Capture the cell that displays the provided text and extract its [X, Y] central coordinate. 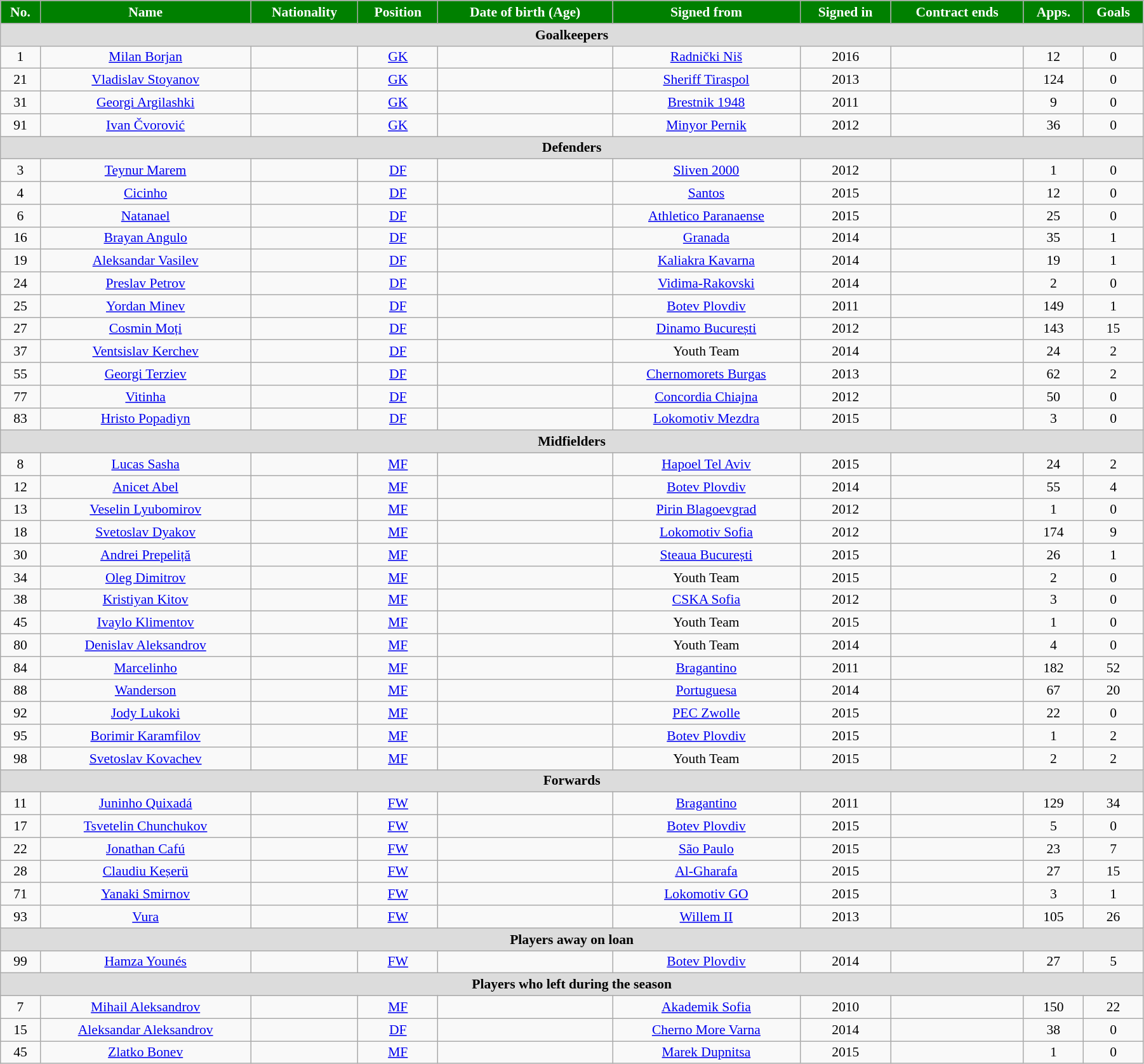
50 [1054, 397]
Cherno More Varna [707, 1030]
Ivan Čvorović [145, 125]
Defenders [572, 148]
Players away on loan [572, 940]
Natanael [145, 216]
Juninho Quixadá [145, 804]
88 [20, 691]
28 [20, 872]
Position [398, 12]
Aleksandar Vasilev [145, 261]
Georgi Terziev [145, 374]
Lokomotiv GO [707, 894]
Vidima-Rakovski [707, 284]
16 [20, 238]
Athletico Paranaense [707, 216]
Lokomotiv Sofia [707, 533]
Hristo Popadiyn [145, 419]
Nationality [305, 12]
Kaliakra Kavarna [707, 261]
Jonathan Cafú [145, 849]
92 [20, 714]
83 [20, 419]
Hamza Younés [145, 962]
Marek Dupnitsa [707, 1053]
Svetoslav Kovachev [145, 759]
Tsvetelin Chunchukov [145, 827]
Georgi Argilashki [145, 103]
Forwards [572, 781]
Lokomotiv Mezdra [707, 419]
77 [20, 397]
Brestnik 1948 [707, 103]
Sliven 2000 [707, 171]
Signed in [846, 12]
91 [20, 125]
21 [20, 80]
Veselin Lyubomirov [145, 510]
Brayan Angulo [145, 238]
São Paulo [707, 849]
Al-Gharafa [707, 872]
23 [1054, 849]
Jody Lukoki [145, 714]
Dinamo București [707, 329]
Pirin Blagoevgrad [707, 510]
124 [1054, 80]
PEC Zwolle [707, 714]
Date of birth (Age) [526, 12]
37 [20, 352]
Goalkeepers [572, 35]
2010 [846, 1007]
Name [145, 12]
13 [20, 510]
Portuguesa [707, 691]
Kristiyan Kitov [145, 600]
Granada [707, 238]
93 [20, 917]
Players who left during the season [572, 985]
105 [1054, 917]
Chernomorets Burgas [707, 374]
Vitinha [145, 397]
95 [20, 736]
30 [20, 555]
84 [20, 668]
Signed from [707, 12]
Hapoel Tel Aviv [707, 465]
18 [20, 533]
No. [20, 12]
31 [20, 103]
Yordan Minev [145, 306]
Minyor Pernik [707, 125]
Preslav Petrov [145, 284]
Steaua București [707, 555]
11 [20, 804]
71 [20, 894]
Wanderson [145, 691]
98 [20, 759]
Cicinho [145, 193]
Aleksandar Aleksandrov [145, 1030]
52 [1114, 668]
143 [1054, 329]
Mihail Aleksandrov [145, 1007]
Santos [707, 193]
2016 [846, 57]
Marcelinho [145, 668]
Sheriff Tiraspol [707, 80]
Yanaki Smirnov [145, 894]
6 [20, 216]
35 [1054, 238]
182 [1054, 668]
CSKA Sofia [707, 600]
67 [1054, 691]
Oleg Dimitrov [145, 578]
Apps. [1054, 12]
Willem II [707, 917]
Denislav Aleksandrov [145, 646]
Cosmin Moți [145, 329]
Akademik Sofia [707, 1007]
Andrei Prepeliță [145, 555]
Svetoslav Dyakov [145, 533]
Radnički Niš [707, 57]
129 [1054, 804]
Goals [1114, 12]
Vura [145, 917]
Teynur Marem [145, 171]
Contract ends [957, 12]
150 [1054, 1007]
80 [20, 646]
Ventsislav Kerchev [145, 352]
174 [1054, 533]
Vladislav Stoyanov [145, 80]
Midfielders [572, 442]
Zlatko Bonev [145, 1053]
20 [1114, 691]
Lucas Sasha [145, 465]
17 [20, 827]
Borimir Karamfilov [145, 736]
8 [20, 465]
Milan Borjan [145, 57]
Anicet Abel [145, 487]
149 [1054, 306]
99 [20, 962]
Ivaylo Klimentov [145, 623]
Concordia Chiajna [707, 397]
62 [1054, 374]
Claudiu Keșerü [145, 872]
36 [1054, 125]
